Determine the [x, y] coordinate at the center of the cell enclosing the given text.  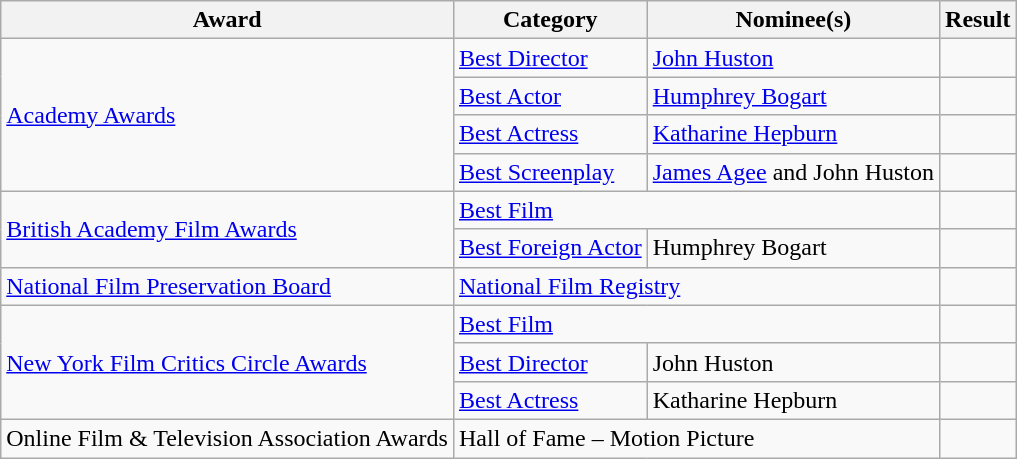
James Agee and John Huston [793, 172]
Online Film & Television Association Awards [228, 438]
Best Foreign Actor [550, 248]
New York Film Critics Circle Awards [228, 362]
National Film Registry [696, 286]
Best Screenplay [550, 172]
Result [978, 20]
Award [228, 20]
Category [550, 20]
Nominee(s) [793, 20]
Academy Awards [228, 115]
British Academy Film Awards [228, 229]
Hall of Fame – Motion Picture [696, 438]
Best Actor [550, 96]
National Film Preservation Board [228, 286]
